Scan for the cell matching the given text and deliver its [x, y] coordinate at center. 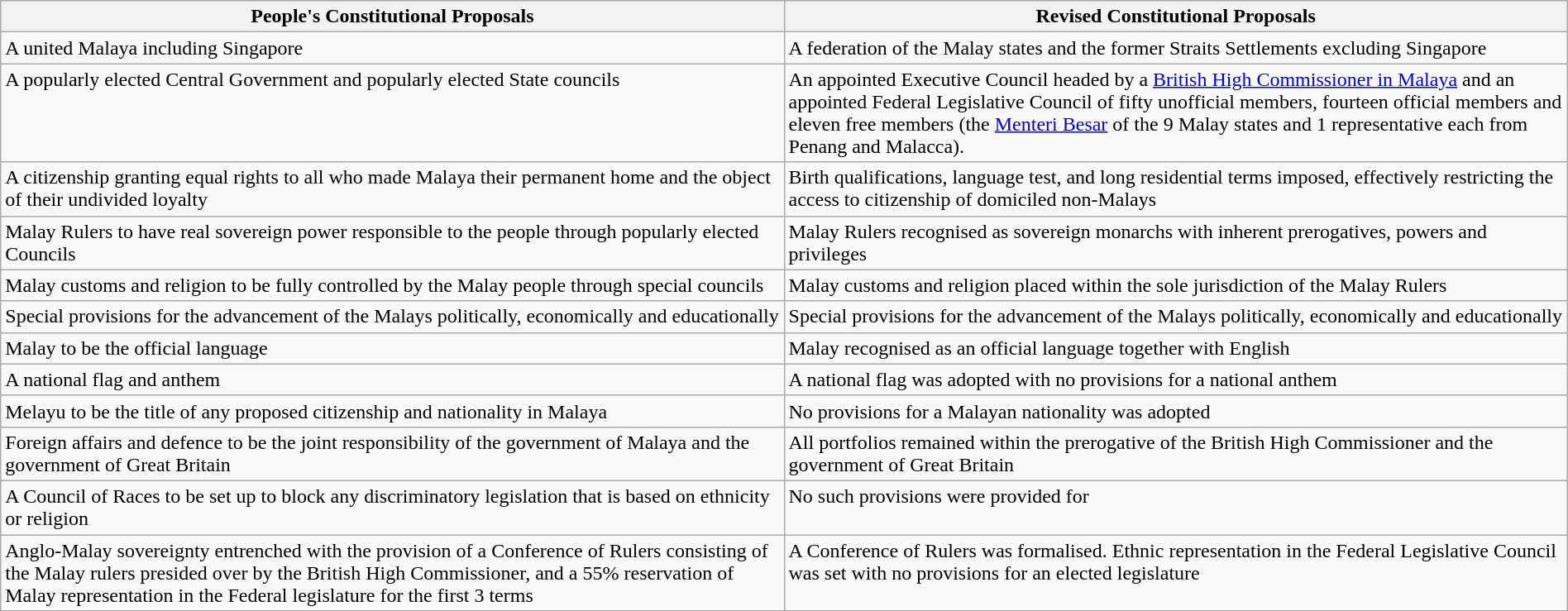
Malay to be the official language [392, 348]
A Conference of Rulers was formalised. Ethnic representation in the Federal Legislative Council was set with no provisions for an elected legislature [1176, 572]
Revised Constitutional Proposals [1176, 17]
Birth qualifications, language test, and long residential terms imposed, effectively restricting the access to citizenship of domiciled non-Malays [1176, 189]
Malay customs and religion to be fully controlled by the Malay people through special councils [392, 285]
Foreign affairs and defence to be the joint responsibility of the government of Malaya and the government of Great Britain [392, 453]
Malay Rulers recognised as sovereign monarchs with inherent prerogatives, powers and privileges [1176, 243]
Melayu to be the title of any proposed citizenship and nationality in Malaya [392, 411]
No provisions for a Malayan nationality was adopted [1176, 411]
A national flag and anthem [392, 379]
A Council of Races to be set up to block any discriminatory legislation that is based on ethnicity or religion [392, 508]
Malay Rulers to have real sovereign power responsible to the people through popularly elected Councils [392, 243]
A united Malaya including Singapore [392, 48]
A citizenship granting equal rights to all who made Malaya their permanent home and the object of their undivided loyalty [392, 189]
No such provisions were provided for [1176, 508]
Malay customs and religion placed within the sole jurisdiction of the Malay Rulers [1176, 285]
A federation of the Malay states and the former Straits Settlements excluding Singapore [1176, 48]
A popularly elected Central Government and popularly elected State councils [392, 112]
A national flag was adopted with no provisions for a national anthem [1176, 379]
Malay recognised as an official language together with English [1176, 348]
People's Constitutional Proposals [392, 17]
All portfolios remained within the prerogative of the British High Commissioner and the government of Great Britain [1176, 453]
